Locate the cell with the specified text and output its (x, y) center coordinate. 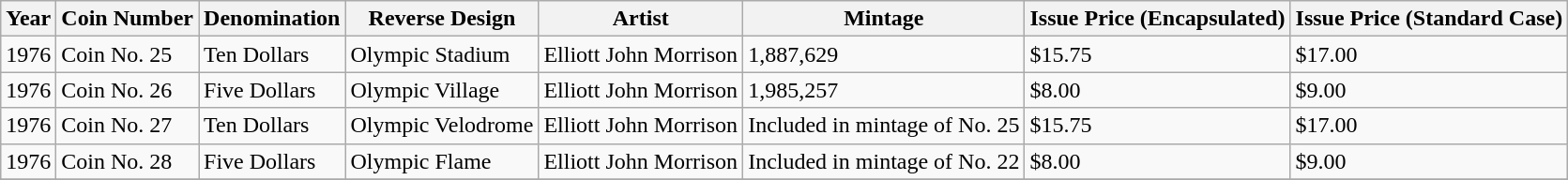
1,985,257 (884, 90)
Denomination (272, 19)
Reverse Design (442, 19)
Olympic Flame (442, 161)
Mintage (884, 19)
Year (28, 19)
Olympic Village (442, 90)
Coin Number (128, 19)
1,887,629 (884, 54)
Artist (641, 19)
Coin No. 25 (128, 54)
Issue Price (Encapsulated) (1158, 19)
Olympic Stadium (442, 54)
Olympic Velodrome (442, 126)
Coin No. 28 (128, 161)
Issue Price (Standard Case) (1429, 19)
Included in mintage of No. 22 (884, 161)
Included in mintage of No. 25 (884, 126)
Coin No. 26 (128, 90)
Coin No. 27 (128, 126)
